Identify which cell holds the provided text, then report its [X, Y] central coordinate. 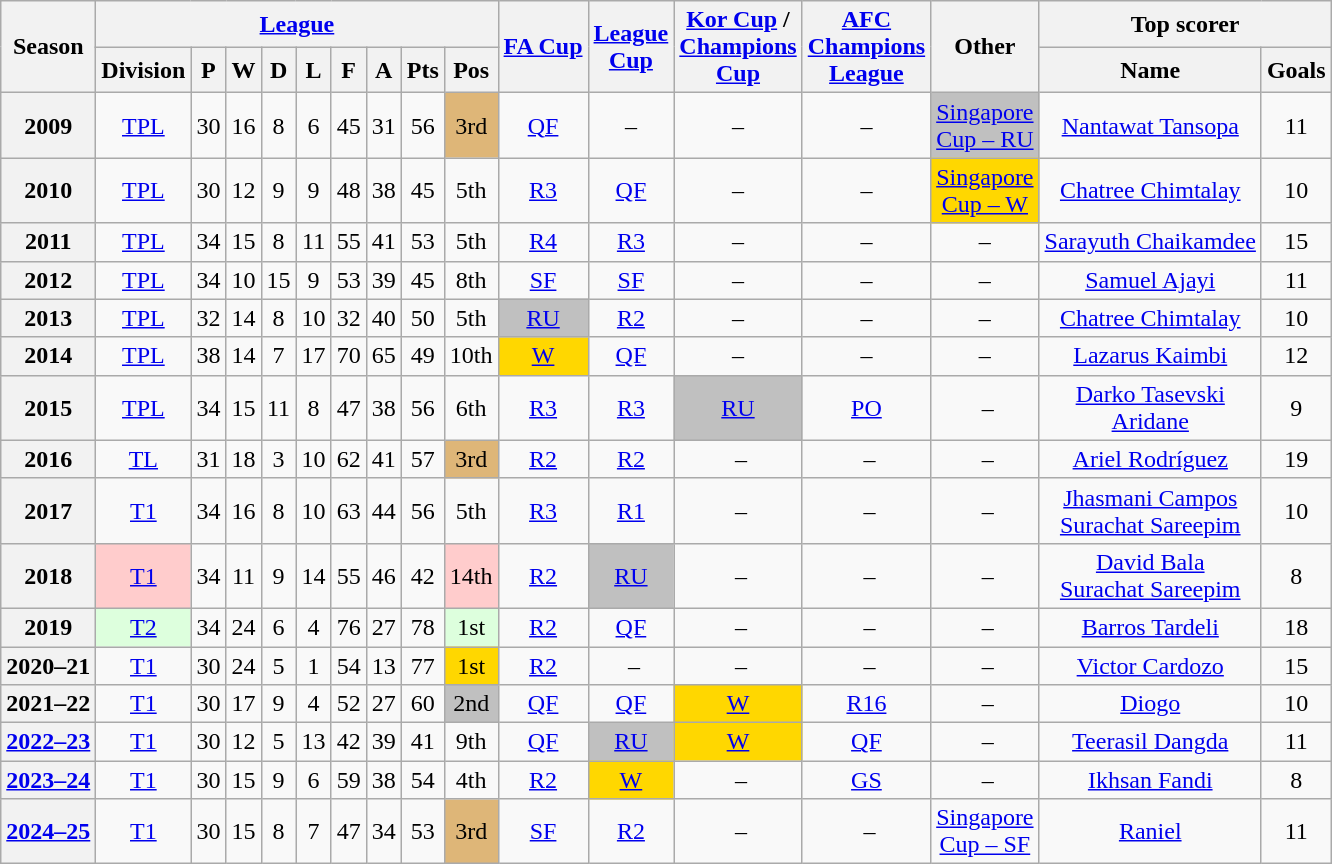
T2 [144, 627]
2015 [48, 408]
4th [471, 780]
AFC Champions League [866, 47]
78 [422, 627]
10th [471, 356]
46 [384, 576]
44 [384, 510]
2019 [48, 627]
Darko TasevskiAridane [1150, 408]
Singapore Cup – RU [985, 126]
Division [144, 70]
57 [422, 459]
9th [471, 742]
PO [866, 408]
Kor Cup / Champions Cup [738, 47]
19 [1296, 459]
R16 [866, 704]
Nantawat Tansopa [1150, 126]
63 [348, 510]
14th [471, 576]
2024–25 [48, 832]
65 [384, 356]
2nd [471, 704]
60 [422, 704]
Season [48, 47]
59 [348, 780]
Barros Tardeli [1150, 627]
Pts [422, 70]
Teerasil Dangda [1150, 742]
League Cup [631, 47]
49 [422, 356]
Raniel [1150, 832]
2016 [48, 459]
GS [866, 780]
48 [348, 190]
70 [348, 356]
2012 [48, 280]
40 [384, 318]
2017 [48, 510]
3 [278, 459]
6th [471, 408]
2011 [48, 242]
2022–23 [48, 742]
62 [348, 459]
L [314, 70]
FA Cup [543, 47]
Top scorer [1185, 24]
Pos [471, 70]
Sarayuth Chaikamdee [1150, 242]
Other [985, 47]
Singapore Cup – SF [985, 832]
76 [348, 627]
Ariel Rodríguez [1150, 459]
Victor Cardozo [1150, 665]
2010 [48, 190]
F [348, 70]
R4 [543, 242]
Diogo [1150, 704]
D [278, 70]
2014 [48, 356]
P [208, 70]
Jhasmani CamposSurachat Sareepim [1150, 510]
8th [471, 280]
Samuel Ajayi [1150, 280]
TL [144, 459]
R1 [631, 510]
2020–21 [48, 665]
2013 [48, 318]
League [297, 24]
52 [348, 704]
Singapore Cup – W [985, 190]
A [384, 70]
David BalaSurachat Sareepim [1150, 576]
Ikhsan Fandi [1150, 780]
77 [422, 665]
Name [1150, 70]
1 [314, 665]
50 [422, 318]
2009 [48, 126]
2018 [48, 576]
2023–24 [48, 780]
Goals [1296, 70]
2021–22 [48, 704]
Lazarus Kaimbi [1150, 356]
